Search for the cell housing the specified text and yield its (x, y) center coordinate. 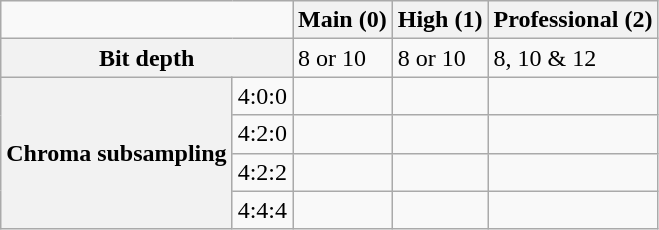
4:4:4 (262, 210)
4:2:0 (262, 134)
4:2:2 (262, 172)
Chroma subsampling (116, 153)
Professional (2) (573, 20)
Main (0) (342, 20)
Bit depth (147, 58)
High (1) (440, 20)
4:0:0 (262, 96)
8, 10 & 12 (573, 58)
